Detect which cell encompasses the target text, then output its (X, Y) center coordinate. 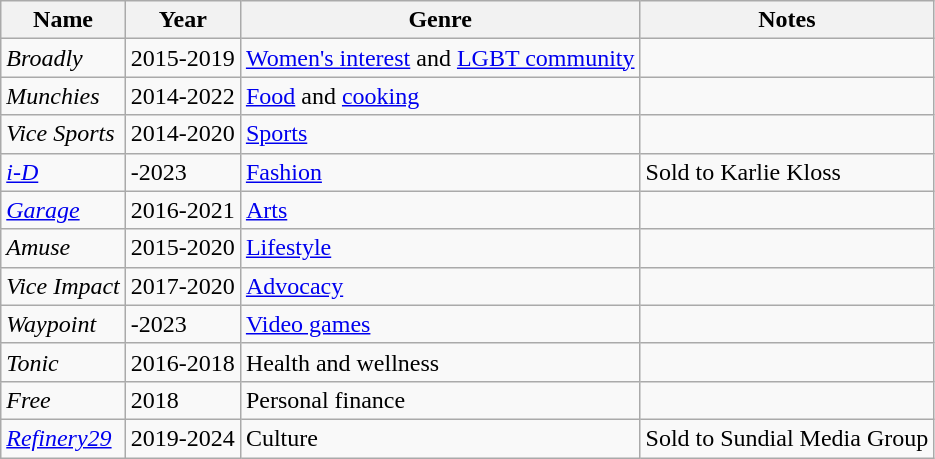
Food and cooking (440, 96)
Sports (440, 134)
2018 (182, 400)
Sold to Karlie Kloss (787, 172)
Tonic (64, 362)
Refinery29 (64, 438)
2014-2020 (182, 134)
2015-2020 (182, 248)
Arts (440, 210)
2015-2019 (182, 58)
Lifestyle (440, 248)
2019-2024 (182, 438)
Garage (64, 210)
Culture (440, 438)
Genre (440, 20)
Year (182, 20)
2014-2022 (182, 96)
2017-2020 (182, 286)
Health and wellness (440, 362)
Sold to Sundial Media Group (787, 438)
Name (64, 20)
Broadly (64, 58)
i-D (64, 172)
Notes (787, 20)
Video games (440, 324)
2016-2018 (182, 362)
2016-2021 (182, 210)
Women's interest and LGBT community (440, 58)
Vice Sports (64, 134)
Waypoint (64, 324)
Advocacy (440, 286)
Vice Impact (64, 286)
Personal finance (440, 400)
Free (64, 400)
Amuse (64, 248)
Fashion (440, 172)
Munchies (64, 96)
